Search for the cell housing the specified text and yield its [X, Y] center coordinate. 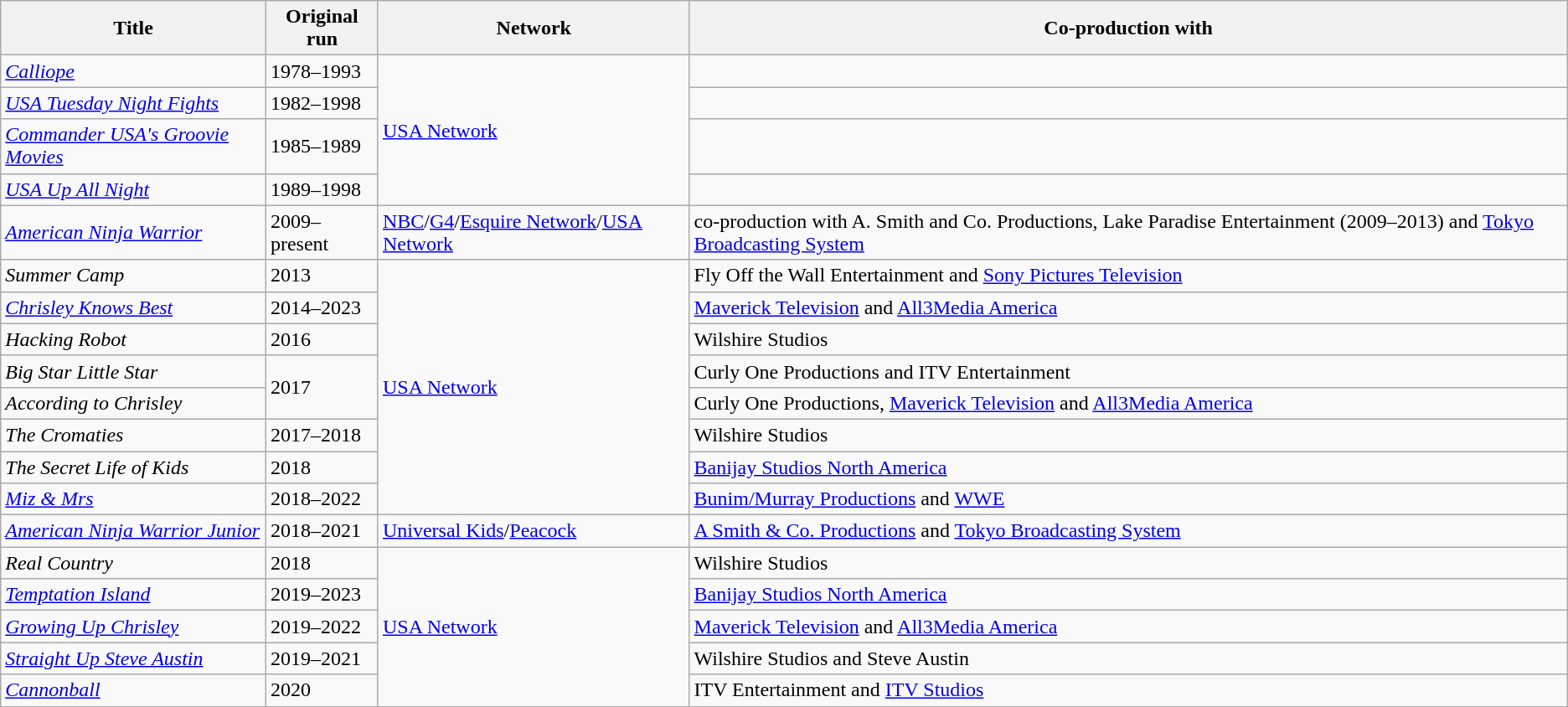
USA Tuesday Night Fights [134, 103]
Universal Kids/Peacock [534, 531]
Original run [322, 28]
Network [534, 28]
Summer Camp [134, 276]
Big Star Little Star [134, 371]
The Cromaties [134, 435]
1982–1998 [322, 103]
USA Up All Night [134, 189]
Curly One Productions, Maverick Television and All3Media America [1128, 403]
Growing Up Chrisley [134, 627]
A Smith & Co. Productions and Tokyo Broadcasting System [1128, 531]
Hacking Robot [134, 339]
2009–present [322, 233]
Commander USA's Groovie Movies [134, 146]
Title [134, 28]
NBC/G4/Esquire Network/USA Network [534, 233]
2013 [322, 276]
The Secret Life of Kids [134, 467]
Temptation Island [134, 595]
American Ninja Warrior Junior [134, 531]
2017–2018 [322, 435]
2017 [322, 387]
1985–1989 [322, 146]
ITV Entertainment and ITV Studios [1128, 690]
Straight Up Steve Austin [134, 658]
Calliope [134, 71]
According to Chrisley [134, 403]
1978–1993 [322, 71]
Bunim/Murray Productions and WWE [1128, 499]
Cannonball [134, 690]
Chrisley Knows Best [134, 307]
co-production with A. Smith and Co. Productions, Lake Paradise Entertainment (2009–2013) and Tokyo Broadcasting System [1128, 233]
2016 [322, 339]
Fly Off the Wall Entertainment and Sony Pictures Television [1128, 276]
Miz & Mrs [134, 499]
2019–2022 [322, 627]
Co-production with [1128, 28]
Curly One Productions and ITV Entertainment [1128, 371]
2014–2023 [322, 307]
2018–2021 [322, 531]
2020 [322, 690]
2018–2022 [322, 499]
1989–1998 [322, 189]
2019–2023 [322, 595]
2019–2021 [322, 658]
Real Country [134, 563]
Wilshire Studios and Steve Austin [1128, 658]
American Ninja Warrior [134, 233]
